Output the (x, y) coordinate of the center of the cell containing the given text.  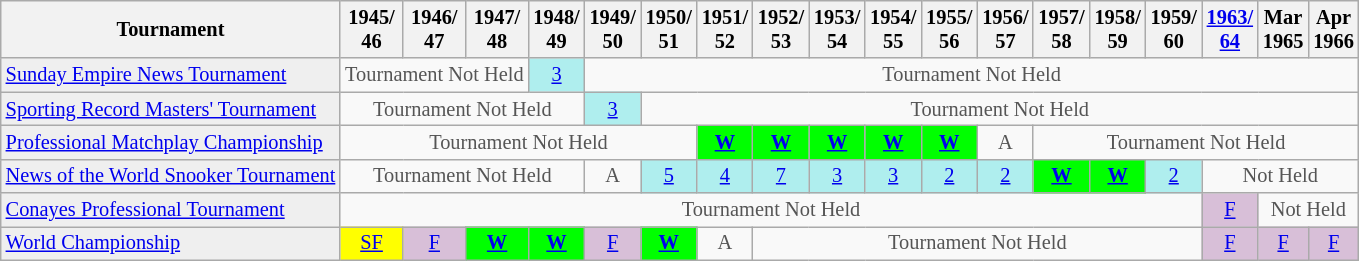
SF (372, 243)
Sporting Record Masters' Tournament (170, 109)
1949/50 (613, 29)
Tournament (170, 29)
1950/51 (669, 29)
Professional Matchplay Championship (170, 142)
1957/58 (1061, 29)
1952/53 (781, 29)
1945/46 (372, 29)
News of the World Snooker Tournament (170, 176)
Conayes Professional Tournament (170, 210)
5 (669, 176)
1959/60 (1174, 29)
World Championship (170, 243)
4 (725, 176)
1953/54 (837, 29)
1946/47 (434, 29)
1958/59 (1118, 29)
1947/48 (498, 29)
Mar1965 (1283, 29)
1954/55 (893, 29)
1955/56 (949, 29)
1948/49 (556, 29)
1951/52 (725, 29)
Sunday Empire News Tournament (170, 75)
1963/64 (1230, 29)
Apr1966 (1333, 29)
7 (781, 176)
1956/57 (1005, 29)
